For the text-containing cell, return its midpoint in (x, y) coordinate format. 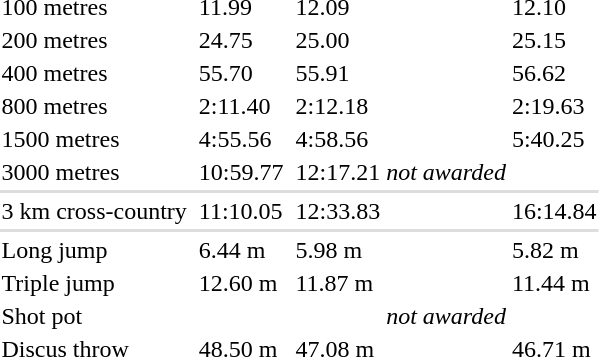
6.44 m (241, 250)
55.91 (338, 73)
24.75 (241, 40)
5.82 m (554, 250)
2:12.18 (338, 106)
800 metres (94, 106)
3 km cross-country (94, 211)
4:58.56 (338, 139)
10:59.77 (241, 172)
Triple jump (94, 283)
25.00 (338, 40)
1500 metres (94, 139)
55.70 (241, 73)
16:14.84 (554, 211)
11.44 m (554, 283)
2:19.63 (554, 106)
200 metres (94, 40)
12.60 m (241, 283)
2:11.40 (241, 106)
11:10.05 (241, 211)
25.15 (554, 40)
5:40.25 (554, 139)
Shot pot (94, 316)
56.62 (554, 73)
3000 metres (94, 172)
12:33.83 (338, 211)
12:17.21 (338, 172)
4:55.56 (241, 139)
Long jump (94, 250)
400 metres (94, 73)
5.98 m (338, 250)
11.87 m (338, 283)
